Output the [X, Y] coordinate of the center of the cell containing the given text.  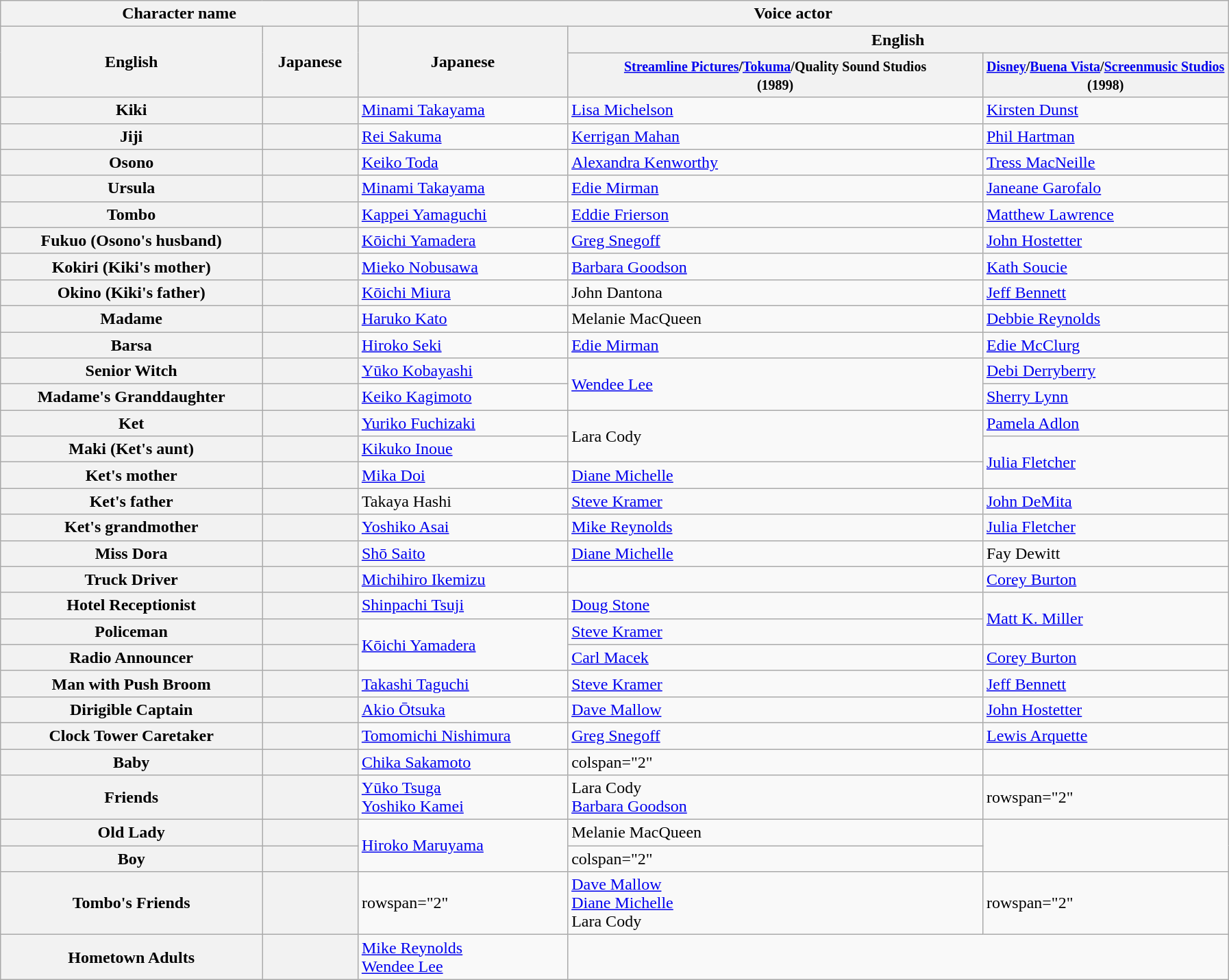
Kerrigan Mahan [775, 136]
Ket [132, 423]
Fay Dewitt [1105, 553]
Chika Sakamoto [462, 762]
Hiroko Seki [462, 344]
Mika Doi [462, 475]
Radio Announcer [132, 657]
Pamela Adlon [1105, 423]
Debbie Reynolds [1105, 318]
Disney/Buena Vista/Screenmusic Studios(1998) [1105, 75]
Madame [132, 318]
Dave MallowDiane MichelleLara Cody [775, 903]
Carl Macek [775, 657]
Haruko Kato [462, 318]
Tombo [132, 214]
Michihiro Ikemizu [462, 579]
Dirigible Captain [132, 709]
Hiroko Maruyama [462, 846]
Rei Sakuma [462, 136]
Mieko Nobusawa [462, 266]
Madame's Granddaughter [132, 397]
Hotel Receptionist [132, 605]
Eddie Frierson [775, 214]
Lewis Arquette [1105, 736]
John DeMita [1105, 501]
Baby [132, 762]
Old Lady [132, 833]
Jiji [132, 136]
Barbara Goodson [775, 266]
Tomomichi Nishimura [462, 736]
Tress MacNeille [1105, 162]
Kath Soucie [1105, 266]
Shinpachi Tsuji [462, 605]
Tombo's Friends [132, 903]
Ket's father [132, 501]
Kirsten Dunst [1105, 110]
Alexandra Kenworthy [775, 162]
Barsa [132, 344]
Kōichi Miura [462, 292]
Man with Push Broom [132, 683]
Character name [179, 14]
Kappei Yamaguchi [462, 214]
Lara Cody [775, 436]
Ursula [132, 188]
Lisa Michelson [775, 110]
Takashi Taguchi [462, 683]
Kikuko Inoue [462, 449]
Hometown Adults [132, 957]
Senior Witch [132, 371]
Fukuo (Osono's husband) [132, 240]
Policeman [132, 631]
Takaya Hashi [462, 501]
Yūko TsugaYoshiko Kamei [462, 797]
Mike Reynolds [775, 527]
Matt K. Miller [1105, 618]
Edie McClurg [1105, 344]
Voice actor [793, 14]
Keiko Toda [462, 162]
Dave Mallow [775, 709]
Miss Dora [132, 553]
Yoshiko Asai [462, 527]
Okino (Kiki's father) [132, 292]
Phil Hartman [1105, 136]
Keiko Kagimoto [462, 397]
Maki (Ket's aunt) [132, 449]
Janeane Garofalo [1105, 188]
Yūko Kobayashi [462, 371]
Shō Saito [462, 553]
Ket's mother [132, 475]
Kokiri (Kiki's mother) [132, 266]
Wendee Lee [775, 384]
Yuriko Fuchizaki [462, 423]
Boy [132, 859]
Mike ReynoldsWendee Lee [462, 957]
Debi Derryberry [1105, 371]
Doug Stone [775, 605]
Lara CodyBarbara Goodson [775, 797]
Sherry Lynn [1105, 397]
Clock Tower Caretaker [132, 736]
Osono [132, 162]
John Dantona [775, 292]
Kiki [132, 110]
Truck Driver [132, 579]
Akio Ōtsuka [462, 709]
Streamline Pictures/Tokuma/Quality Sound Studios(1989) [775, 75]
Matthew Lawrence [1105, 214]
Friends [132, 797]
Ket's grandmother [132, 527]
